Return (X, Y) of the center of cell containing provided text 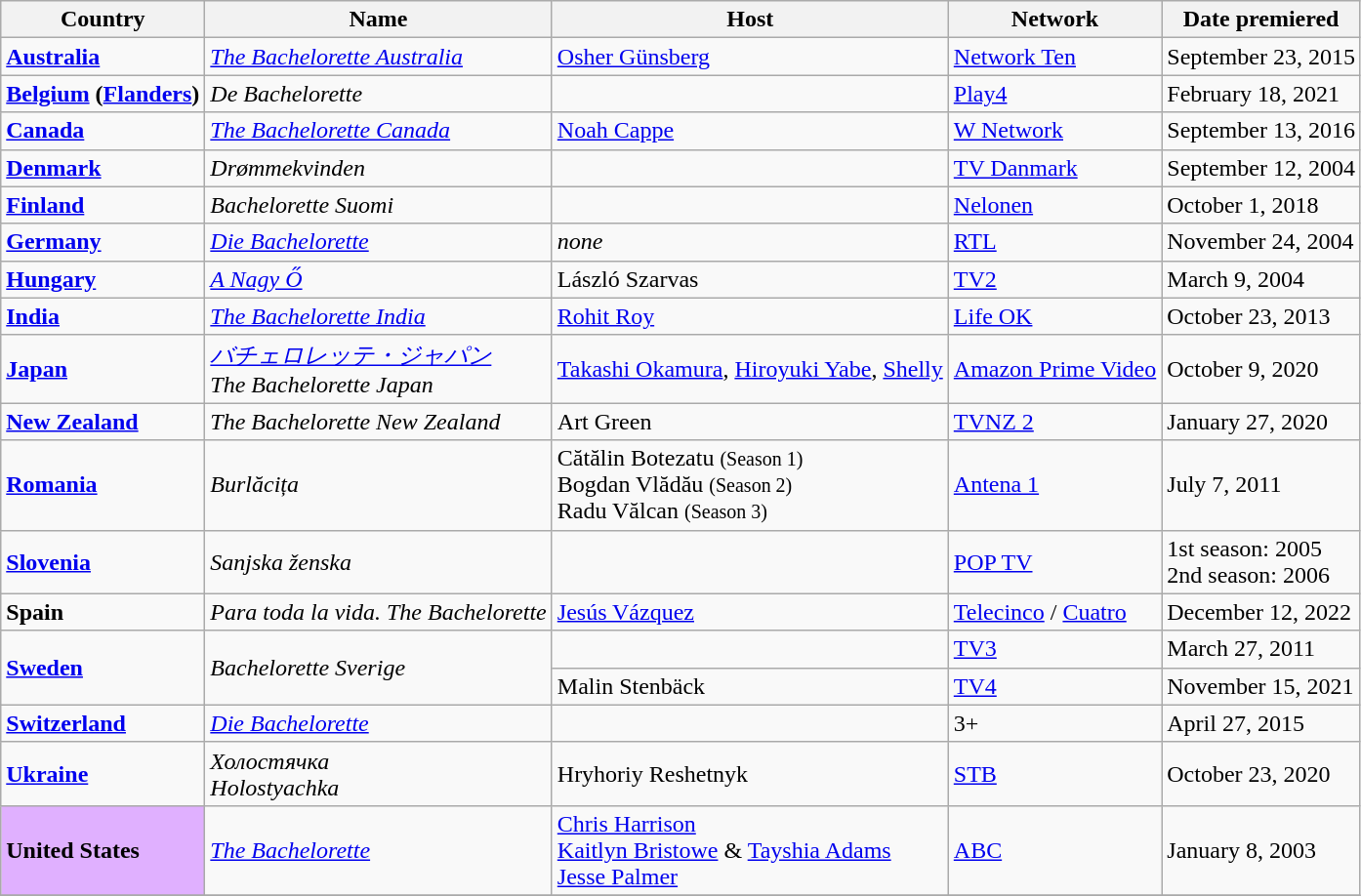
Burlăcița (379, 485)
Country (103, 20)
The Bachelorette (379, 850)
Play4 (1054, 94)
Spain (103, 612)
March 27, 2011 (1261, 649)
The Bachelorette Canada (379, 131)
Malin Stenbäck (750, 686)
Nelonen (1054, 205)
November 15, 2021 (1261, 686)
ХолостячкаHolostyachka (379, 773)
The Bachelorette India (379, 316)
Romania (103, 485)
Osher Günsberg (750, 57)
United States (103, 850)
Name (379, 20)
October 23, 2020 (1261, 773)
TV4 (1054, 686)
RTL (1054, 242)
Rohit Roy (750, 316)
Slovenia (103, 562)
Amazon Prime Video (1054, 369)
October 23, 2013 (1261, 316)
Takashi Okamura, Hiroyuki Yabe, Shelly (750, 369)
Drømmekvinden (379, 168)
Noah Cappe (750, 131)
Sanjska ženska (379, 562)
Sweden (103, 668)
3+ (1054, 723)
De Bachelorette (379, 94)
July 7, 2011 (1261, 485)
Hungary (103, 279)
Para toda la vida. The Bachelorette (379, 612)
October 1, 2018 (1261, 205)
TV3 (1054, 649)
The Bachelorette New Zealand (379, 422)
Canada (103, 131)
The Bachelorette Australia (379, 57)
April 27, 2015 (1261, 723)
Japan (103, 369)
1st season: 20052nd season: 2006 (1261, 562)
India (103, 316)
October 9, 2020 (1261, 369)
Switzerland (103, 723)
Art Green (750, 422)
Germany (103, 242)
September 23, 2015 (1261, 57)
March 9, 2004 (1261, 279)
February 18, 2021 (1261, 94)
Bachelorette Suomi (379, 205)
Australia (103, 57)
Life OK (1054, 316)
TV Danmark (1054, 168)
Belgium (Flanders) (103, 94)
Network (1054, 20)
December 12, 2022 (1261, 612)
Chris Harrison Kaitlyn Bristowe & Tayshia Adams Jesse Palmer (750, 850)
ABC (1054, 850)
W Network (1054, 131)
November 24, 2004 (1261, 242)
January 27, 2020 (1261, 422)
New Zealand (103, 422)
September 12, 2004 (1261, 168)
POP TV (1054, 562)
Cătălin Botezatu (Season 1)Bogdan Vlădău (Season 2)Radu Vălcan (Season 3) (750, 485)
Hryhoriy Reshetnyk (750, 773)
STB (1054, 773)
TVNZ 2 (1054, 422)
none (750, 242)
Finland (103, 205)
バチェロレッテ・ジャパンThe Bachelorette Japan (379, 369)
Bachelorette Sverige (379, 668)
Jesús Vázquez (750, 612)
September 13, 2016 (1261, 131)
Ukraine (103, 773)
Telecinco / Cuatro (1054, 612)
Host (750, 20)
TV2 (1054, 279)
László Szarvas (750, 279)
Denmark (103, 168)
Network Ten (1054, 57)
A Nagy Ő (379, 279)
January 8, 2003 (1261, 850)
Date premiered (1261, 20)
Antena 1 (1054, 485)
